Determine the (x, y) coordinate at the center of the cell enclosing the given text.  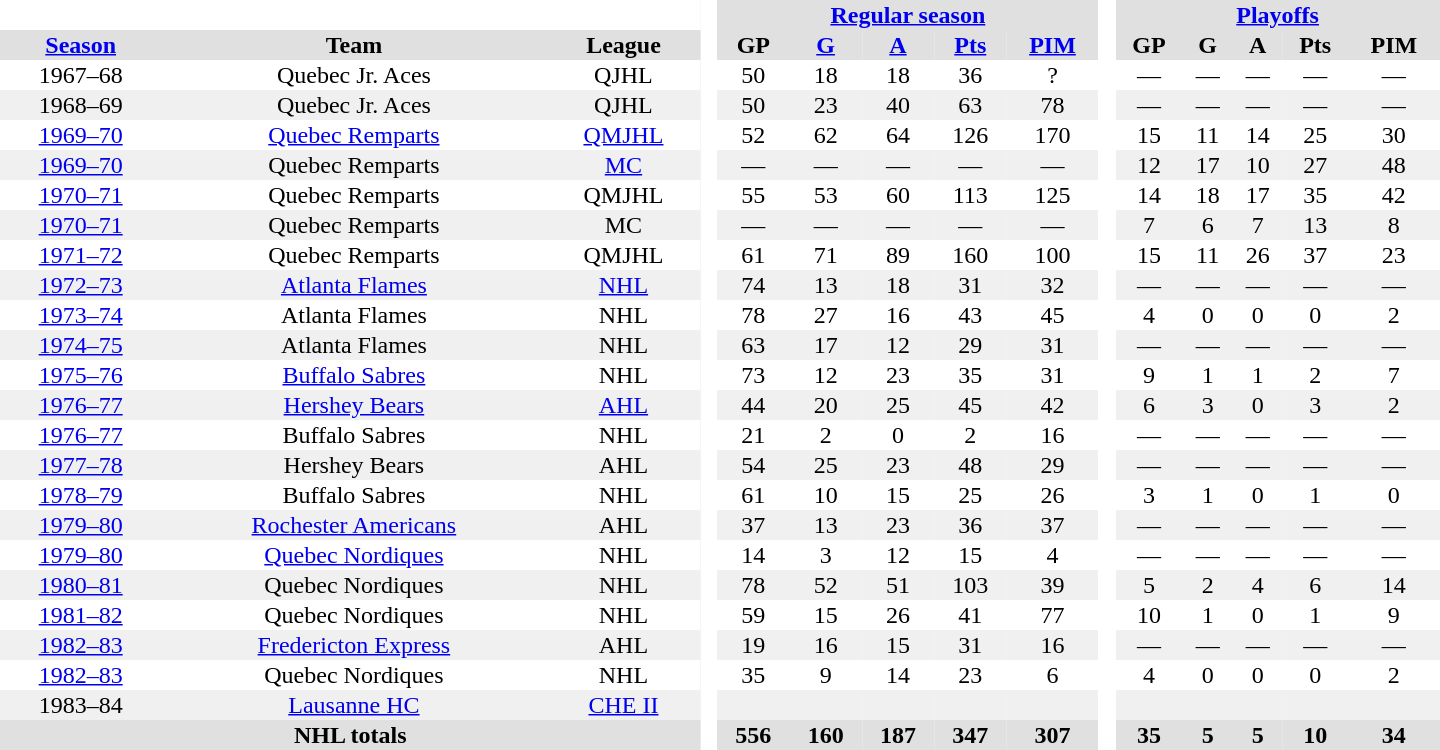
100 (1052, 255)
71 (825, 255)
556 (753, 735)
59 (753, 615)
19 (753, 645)
8 (1394, 225)
39 (1052, 585)
1971–72 (80, 255)
? (1052, 75)
1978–79 (80, 495)
55 (753, 195)
60 (898, 195)
125 (1052, 195)
51 (898, 585)
113 (970, 195)
64 (898, 135)
170 (1052, 135)
62 (825, 135)
103 (970, 585)
54 (753, 465)
Rochester Americans (354, 525)
1980–81 (80, 585)
1981–82 (80, 615)
74 (753, 285)
1967–68 (80, 75)
1975–76 (80, 375)
1972–73 (80, 285)
32 (1052, 285)
89 (898, 255)
44 (753, 405)
Team (354, 45)
1968–69 (80, 105)
League (623, 45)
41 (970, 615)
NHL totals (350, 735)
73 (753, 375)
1977–78 (80, 465)
1983–84 (80, 705)
307 (1052, 735)
CHE II (623, 705)
187 (898, 735)
30 (1394, 135)
Regular season (908, 15)
Fredericton Express (354, 645)
43 (970, 315)
34 (1394, 735)
Season (80, 45)
347 (970, 735)
21 (753, 435)
40 (898, 105)
1974–75 (80, 345)
20 (825, 405)
Playoffs (1278, 15)
Lausanne HC (354, 705)
77 (1052, 615)
1973–74 (80, 315)
126 (970, 135)
53 (825, 195)
